Return the (x, y) coordinate for the center point of the cell that contains the specified text.  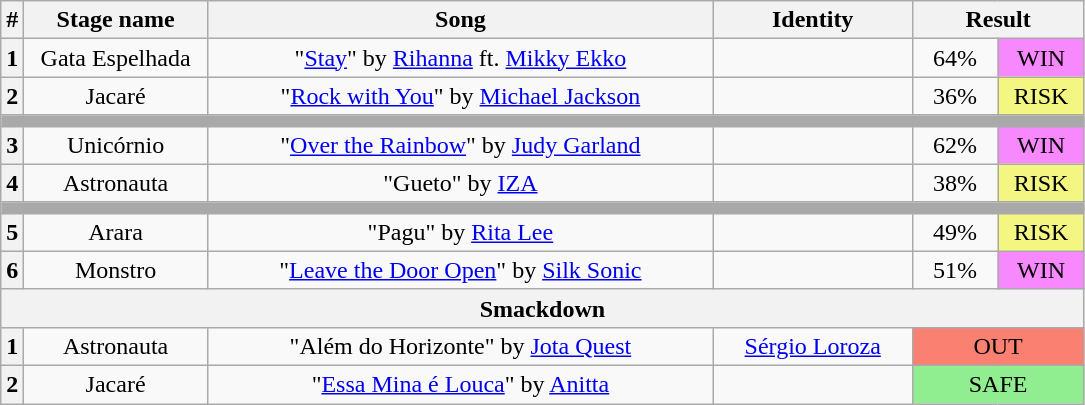
Gata Espelhada (116, 58)
51% (955, 270)
"Rock with You" by Michael Jackson (460, 96)
5 (12, 232)
"Essa Mina é Louca" by Anitta (460, 384)
3 (12, 145)
Unicórnio (116, 145)
"Pagu" by Rita Lee (460, 232)
"Over the Rainbow" by Judy Garland (460, 145)
36% (955, 96)
Identity (812, 20)
Monstro (116, 270)
62% (955, 145)
SAFE (998, 384)
4 (12, 183)
Result (998, 20)
OUT (998, 346)
Sérgio Loroza (812, 346)
# (12, 20)
"Stay" by Rihanna ft. Mikky Ekko (460, 58)
Smackdown (542, 308)
38% (955, 183)
64% (955, 58)
49% (955, 232)
"Além do Horizonte" by Jota Quest (460, 346)
"Leave the Door Open" by Silk Sonic (460, 270)
"Gueto" by IZA (460, 183)
Arara (116, 232)
Song (460, 20)
6 (12, 270)
Stage name (116, 20)
